Find where the given text appears and provide that cell's center as [X, Y] coordinate. 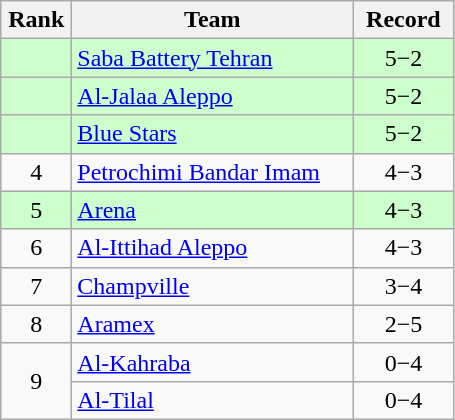
Saba Battery Tehran [212, 58]
7 [36, 286]
Champville [212, 286]
8 [36, 324]
3−4 [404, 286]
9 [36, 381]
Rank [36, 20]
Al-Ittihad Aleppo [212, 248]
Al-Jalaa Aleppo [212, 96]
2−5 [404, 324]
Blue Stars [212, 134]
5 [36, 210]
Al-Tilal [212, 400]
Petrochimi Bandar Imam [212, 172]
4 [36, 172]
Record [404, 20]
Team [212, 20]
6 [36, 248]
Arena [212, 210]
Aramex [212, 324]
Al-Kahraba [212, 362]
